Capture the cell that displays the provided text and extract its (x, y) central coordinate. 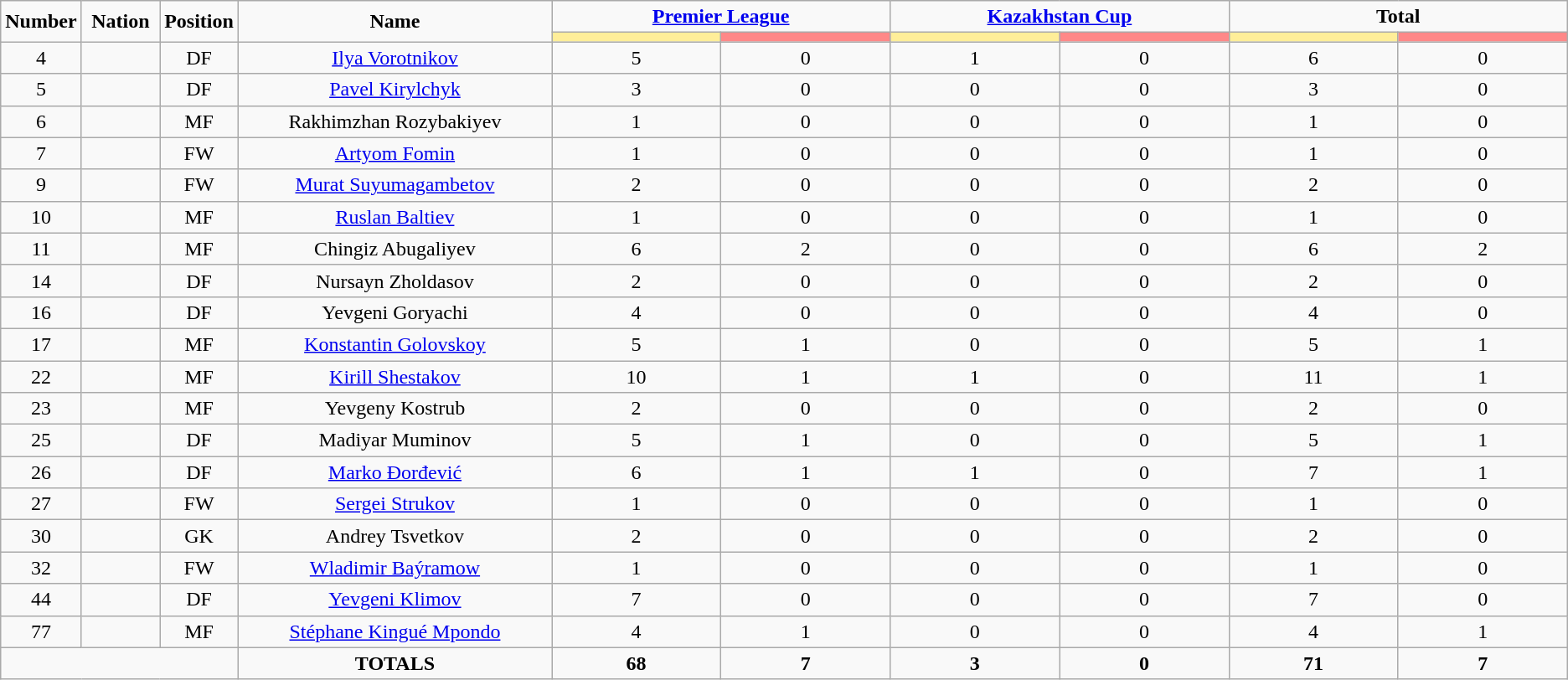
30 (41, 536)
27 (41, 504)
Rakhimzhan Rozybakiyev (395, 121)
Yevgeni Klimov (395, 600)
Ruslan Baltiev (395, 217)
Pavel Kirylchyk (395, 90)
Marko Đorđević (395, 472)
Stéphane Kingué Mpondo (395, 631)
Murat Suyumagambetov (395, 185)
Sergei Strukov (395, 504)
Nation (121, 22)
71 (1313, 663)
Number (41, 22)
68 (636, 663)
TOTALS (395, 663)
26 (41, 472)
44 (41, 600)
Premier League (720, 17)
Konstantin Golovskoy (395, 344)
Artyom Fomin (395, 153)
32 (41, 568)
Total (1398, 17)
25 (41, 440)
23 (41, 409)
22 (41, 376)
Nursayn Zholdasov (395, 281)
9 (41, 185)
Yevgeny Kostrub (395, 409)
Name (395, 22)
Ilya Vorotnikov (395, 58)
Andrey Tsvetkov (395, 536)
77 (41, 631)
Yevgeni Goryachi (395, 312)
Position (199, 22)
Kirill Shestakov (395, 376)
GK (199, 536)
Wladimir Baýramow (395, 568)
Chingiz Abugaliyev (395, 249)
17 (41, 344)
Madiyar Muminov (395, 440)
16 (41, 312)
Kazakhstan Cup (1060, 17)
14 (41, 281)
